Scan for the cell matching the given text and deliver its [X, Y] coordinate at center. 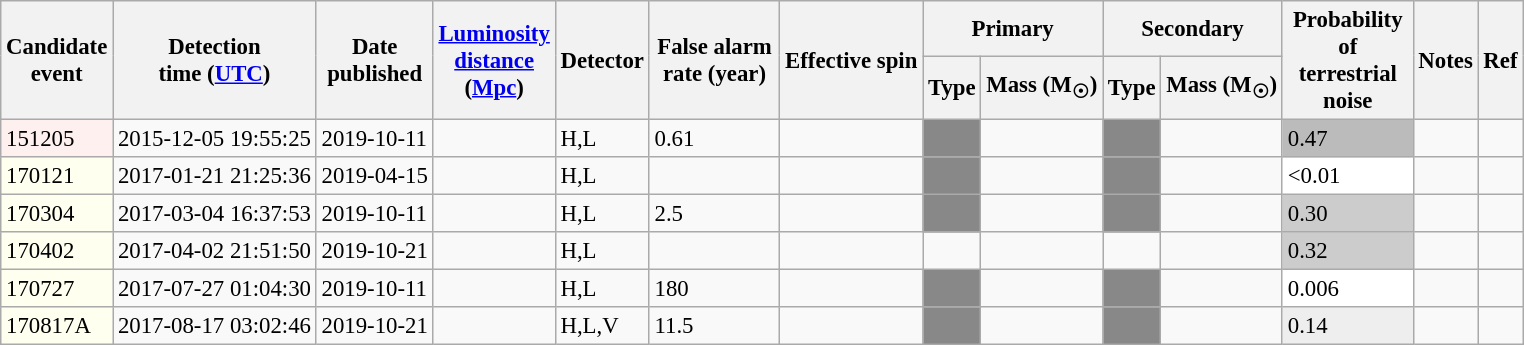
Detectiontime (UTC) [215, 60]
0.006 [1348, 289]
2017-04-02 21:51:50 [215, 251]
2019-04-15 [374, 176]
Effective spin [852, 60]
0.61 [714, 139]
0.32 [1348, 251]
2017-03-04 16:37:53 [215, 214]
2.5 [714, 214]
151205 [57, 139]
170121 [57, 176]
Notes [1446, 60]
False alarmrate (year) [714, 60]
2017-01-21 21:25:36 [215, 176]
170727 [57, 289]
Primary [1013, 28]
2019-10-21 [374, 251]
170402 [57, 251]
2015-12-05 19:55:25 [215, 139]
<0.01 [1348, 176]
Datepublished [374, 60]
Luminositydistance(Mpc) [494, 60]
Ref [1500, 60]
0.47 [1348, 139]
Candidateevent [57, 60]
Probability of terrestrial noise [1348, 60]
Secondary [1193, 28]
170304 [57, 214]
180 [714, 289]
2017-07-27 01:04:30 [215, 289]
0.30 [1348, 214]
Detector [602, 60]
